Determine the (X, Y) coordinate at the center of the cell enclosing the given text.  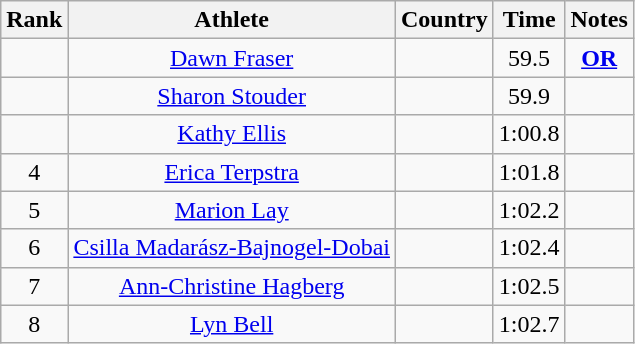
Country (444, 20)
7 (34, 286)
6 (34, 248)
59.5 (529, 58)
4 (34, 172)
8 (34, 324)
Ann-Christine Hagberg (232, 286)
Marion Lay (232, 210)
1:00.8 (529, 134)
OR (599, 58)
Rank (34, 20)
5 (34, 210)
1:02.4 (529, 248)
1:02.7 (529, 324)
1:02.5 (529, 286)
Athlete (232, 20)
Dawn Fraser (232, 58)
Notes (599, 20)
Sharon Stouder (232, 96)
Time (529, 20)
1:02.2 (529, 210)
Lyn Bell (232, 324)
1:01.8 (529, 172)
59.9 (529, 96)
Erica Terpstra (232, 172)
Kathy Ellis (232, 134)
Csilla Madarász-Bajnogel-Dobai (232, 248)
